Locate the cell with the specified text and output its (X, Y) center coordinate. 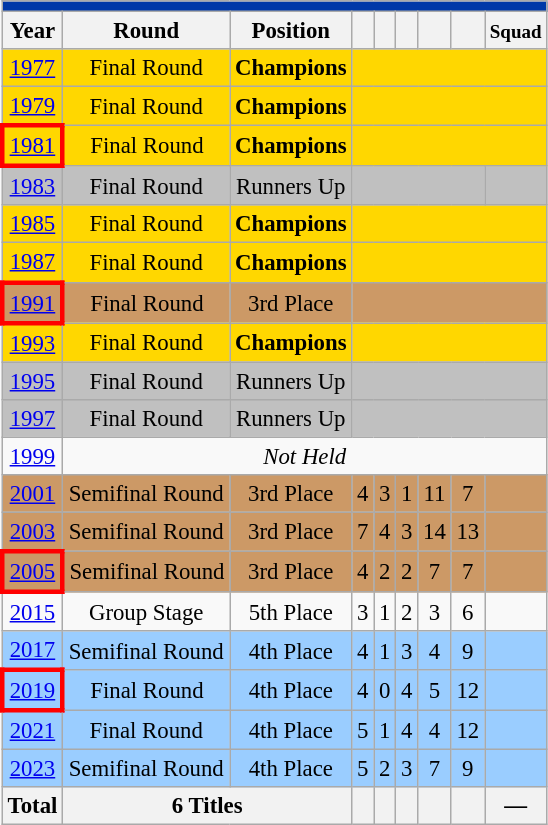
Squad (515, 31)
1979 (32, 106)
1995 (32, 381)
5th Place (291, 612)
1981 (32, 146)
2001 (32, 494)
— (515, 806)
2019 (32, 690)
2017 (32, 650)
6 (468, 612)
11 (434, 494)
1983 (32, 186)
2005 (32, 572)
Round (146, 31)
1985 (32, 225)
Total (32, 806)
2021 (32, 730)
Year (32, 31)
Position (291, 31)
2015 (32, 612)
1987 (32, 262)
1993 (32, 342)
13 (468, 532)
2003 (32, 532)
1991 (32, 302)
0 (385, 690)
1977 (32, 68)
14 (434, 532)
Not Held (305, 456)
Group Stage (146, 612)
6 Titles (208, 806)
1999 (32, 456)
1997 (32, 418)
2023 (32, 769)
